Capture the cell that displays the provided text and extract its [x, y] central coordinate. 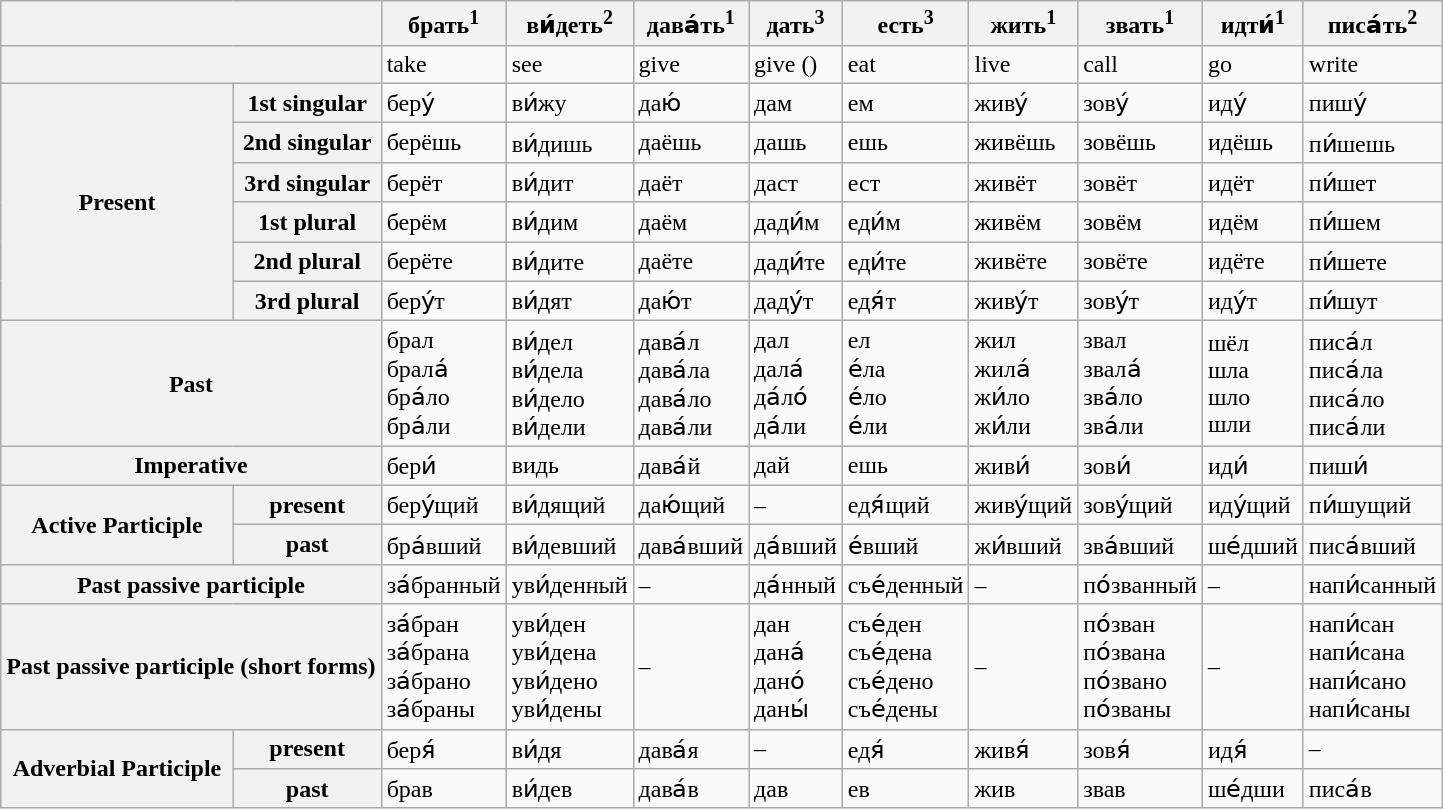
give [690, 64]
писа́ть2 [1372, 24]
даю́т [690, 301]
живу́щий [1024, 505]
шёлшлашло шли [1252, 384]
ест [906, 182]
съе́денный [906, 584]
иду́ [1252, 103]
звать1 [1140, 24]
иду́щий [1252, 505]
дава́в [690, 789]
живёшь [1024, 143]
за́бранза́браназа́брано за́браны [444, 666]
бралбрала́бра́лобра́ли [444, 384]
live [1024, 64]
даст [796, 182]
даёт [690, 182]
ше́дший [1252, 545]
ви́жу [570, 103]
живу́ [1024, 103]
даёте [690, 262]
Adverbial Participle [117, 768]
дам [796, 103]
Past passive participle [191, 584]
3rd singular [307, 182]
ви́делви́делави́делови́дели [570, 384]
берём [444, 222]
да́вший [796, 545]
писа́л писа́ла писа́ло писа́ли [1372, 384]
пи́шут [1372, 301]
видь [570, 466]
писа́в [1372, 789]
ви́дя [570, 749]
пи́шешь [1372, 143]
eat [906, 64]
зову́т [1140, 301]
дать3 [796, 24]
зовёт [1140, 182]
живи́ [1024, 466]
2nd singular [307, 143]
звав [1140, 789]
call [1140, 64]
писа́вший [1372, 545]
пиши́ [1372, 466]
идёшь [1252, 143]
беру́ [444, 103]
дашь [796, 143]
ви́деть2 [570, 24]
ев [906, 789]
зову́щий [1140, 505]
по́зван по́звана по́звано по́званы [1140, 666]
живу́т [1024, 301]
дава́я [690, 749]
give () [796, 64]
съе́ден съе́дена съе́дено съе́дены [906, 666]
go [1252, 64]
дава́й [690, 466]
3rd plural [307, 301]
Past [191, 384]
пи́шущий [1372, 505]
пи́шем [1372, 222]
write [1372, 64]
еди́м [906, 222]
дава́лдава́ладава́лодава́ли [690, 384]
дай [796, 466]
беря́ [444, 749]
жилжила́жи́ложи́ли [1024, 384]
уви́денуви́денауви́дено уви́дены [570, 666]
дади́м [796, 222]
ви́дит [570, 182]
пи́шете [1372, 262]
даём [690, 222]
живёте [1024, 262]
ви́дящий [570, 505]
жи́вший [1024, 545]
идти́1 [1252, 24]
Present [117, 202]
зовёшь [1140, 143]
по́званный [1140, 584]
дандана́ дано́даны́ [796, 666]
е́вший [906, 545]
уви́денный [570, 584]
Past passive participle (short forms) [191, 666]
брать1 [444, 24]
идём [1252, 222]
ви́дишь [570, 143]
ем [906, 103]
идёте [1252, 262]
даю́ [690, 103]
see [570, 64]
берёте [444, 262]
жить1 [1024, 24]
дава́ть1 [690, 24]
Imperative [191, 466]
зовёте [1140, 262]
живём [1024, 222]
беру́щий [444, 505]
пишу́ [1372, 103]
за́бранный [444, 584]
даю́щий [690, 505]
звалзвала́зва́лозва́ли [1140, 384]
еди́те [906, 262]
живя́ [1024, 749]
едя́щий [906, 505]
бери́ [444, 466]
ви́дим [570, 222]
идёт [1252, 182]
напи́сан напи́сана напи́сано напи́саны [1372, 666]
дади́те [796, 262]
1st plural [307, 222]
живёт [1024, 182]
брав [444, 789]
ви́дите [570, 262]
take [444, 64]
есть3 [906, 24]
да́нный [796, 584]
еле́лае́лое́ли [906, 384]
1st singular [307, 103]
зови́ [1140, 466]
пи́шет [1372, 182]
бра́вший [444, 545]
идя́ [1252, 749]
2nd plural [307, 262]
Active Participle [117, 524]
даёшь [690, 143]
далдала́да́ло́да́ли [796, 384]
дава́вший [690, 545]
ви́дят [570, 301]
беру́т [444, 301]
берёшь [444, 143]
ви́девший [570, 545]
зову́ [1140, 103]
берёт [444, 182]
жив [1024, 789]
ше́дши [1252, 789]
едя́т [906, 301]
дав [796, 789]
иди́ [1252, 466]
едя́ [906, 749]
зовя́ [1140, 749]
иду́т [1252, 301]
ви́дев [570, 789]
зовём [1140, 222]
зва́вший [1140, 545]
напи́санный [1372, 584]
даду́т [796, 301]
